Provide the (x, y) coordinate of the cell's center where the given text is located.  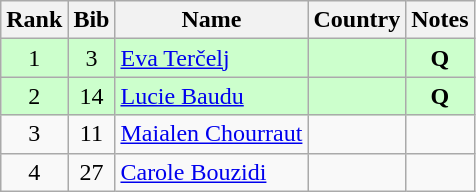
Eva Terčelj (212, 58)
27 (92, 172)
Lucie Baudu (212, 96)
Carole Bouzidi (212, 172)
14 (92, 96)
1 (34, 58)
4 (34, 172)
Bib (92, 20)
11 (92, 134)
Maialen Chourraut (212, 134)
Country (357, 20)
Name (212, 20)
2 (34, 96)
Rank (34, 20)
Notes (440, 20)
